Provide the (x, y) coordinate of the cell's center where the given text is located.  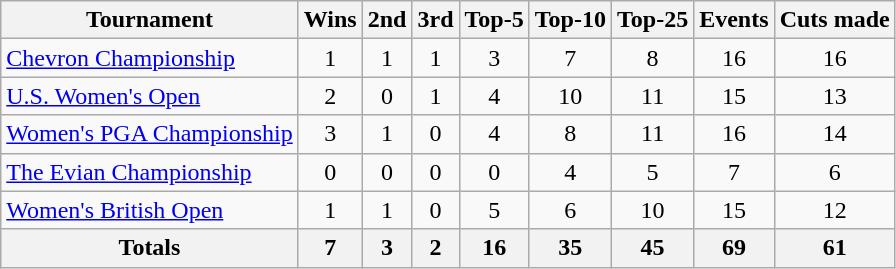
61 (834, 248)
14 (834, 134)
U.S. Women's Open (150, 96)
69 (734, 248)
Cuts made (834, 20)
Events (734, 20)
Wins (330, 20)
Top-5 (494, 20)
2nd (387, 20)
12 (834, 210)
Women's PGA Championship (150, 134)
Tournament (150, 20)
Totals (150, 248)
45 (652, 248)
13 (834, 96)
Top-25 (652, 20)
Top-10 (570, 20)
The Evian Championship (150, 172)
35 (570, 248)
Chevron Championship (150, 58)
3rd (436, 20)
Women's British Open (150, 210)
